Identify which cell holds the provided text, then report its (X, Y) central coordinate. 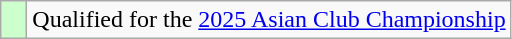
Qualified for the 2025 Asian Club Championship (269, 20)
